Extract the [x, y] coordinate from the center of the cell holding the provided text.  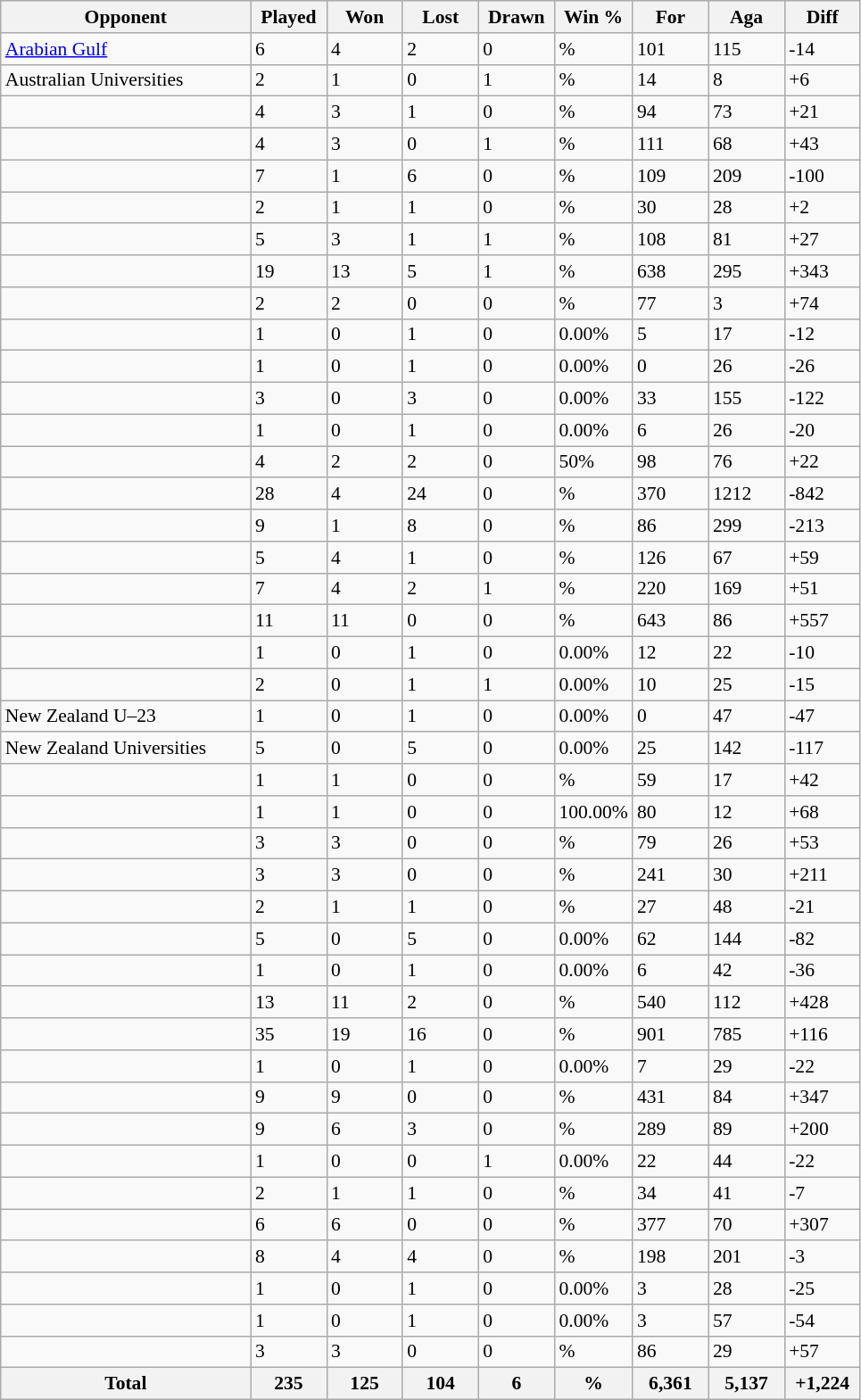
+21 [823, 112]
33 [671, 399]
241 [671, 875]
-21 [823, 907]
Aga [746, 17]
109 [671, 176]
125 [364, 1384]
+343 [823, 271]
785 [746, 1034]
42 [746, 971]
198 [671, 1257]
155 [746, 399]
Drawn [516, 17]
50% [592, 462]
901 [671, 1034]
295 [746, 271]
-15 [823, 684]
Opponent [126, 17]
+42 [823, 780]
-26 [823, 367]
-117 [823, 749]
209 [746, 176]
101 [671, 49]
-12 [823, 335]
169 [746, 589]
126 [671, 558]
144 [746, 939]
41 [746, 1193]
10 [671, 684]
98 [671, 462]
34 [671, 1193]
76 [746, 462]
643 [671, 621]
Won [364, 17]
104 [441, 1384]
6,361 [671, 1384]
+59 [823, 558]
44 [746, 1162]
-842 [823, 494]
235 [289, 1384]
+53 [823, 843]
+347 [823, 1098]
1212 [746, 494]
540 [671, 1003]
Diff [823, 17]
431 [671, 1098]
370 [671, 494]
108 [671, 240]
289 [671, 1130]
48 [746, 907]
16 [441, 1034]
Lost [441, 17]
377 [671, 1225]
+307 [823, 1225]
142 [746, 749]
-122 [823, 399]
+43 [823, 145]
+2 [823, 208]
89 [746, 1130]
81 [746, 240]
+74 [823, 303]
115 [746, 49]
111 [671, 145]
Total [126, 1384]
For [671, 17]
5,137 [746, 1384]
Australian Universities [126, 80]
73 [746, 112]
70 [746, 1225]
62 [671, 939]
220 [671, 589]
638 [671, 271]
201 [746, 1257]
-3 [823, 1257]
24 [441, 494]
-7 [823, 1193]
67 [746, 558]
-82 [823, 939]
14 [671, 80]
77 [671, 303]
80 [671, 812]
New Zealand Universities [126, 749]
59 [671, 780]
+1,224 [823, 1384]
Played [289, 17]
27 [671, 907]
+57 [823, 1352]
-20 [823, 430]
+116 [823, 1034]
-10 [823, 653]
+6 [823, 80]
47 [746, 717]
+68 [823, 812]
79 [671, 843]
+428 [823, 1003]
+200 [823, 1130]
-47 [823, 717]
-213 [823, 526]
84 [746, 1098]
299 [746, 526]
-54 [823, 1321]
94 [671, 112]
35 [289, 1034]
-36 [823, 971]
-14 [823, 49]
+51 [823, 589]
112 [746, 1003]
57 [746, 1321]
+22 [823, 462]
Win % [592, 17]
New Zealand U–23 [126, 717]
100.00% [592, 812]
+27 [823, 240]
Arabian Gulf [126, 49]
68 [746, 145]
-100 [823, 176]
+211 [823, 875]
-25 [823, 1288]
+557 [823, 621]
